Provide the (X, Y) coordinate of the cell's center where the given text is located.  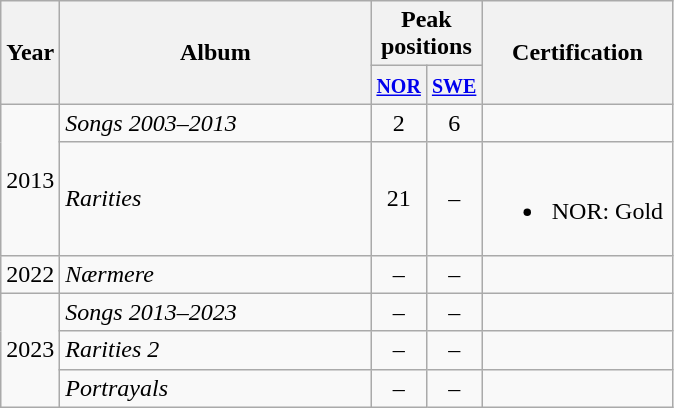
6 (454, 123)
Peak positions (426, 34)
2013 (30, 180)
NOR (399, 85)
SWE (454, 85)
Songs 2013–2023 (216, 312)
Album (216, 52)
NOR: Gold (578, 198)
Rarities (216, 198)
2022 (30, 274)
Year (30, 52)
Certification (578, 52)
2 (399, 123)
2023 (30, 350)
21 (399, 198)
Nærmere (216, 274)
Songs 2003–2013 (216, 123)
Portrayals (216, 388)
Rarities 2 (216, 350)
